Pinpoint the cell where the given text exists, returning its (x, y) midpoint coordinate. 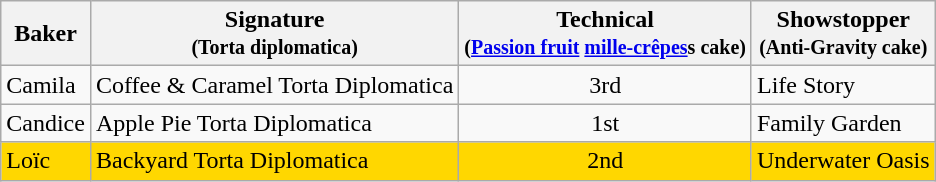
Baker (46, 34)
1st (606, 123)
Apple Pie Torta Diplomatica (274, 123)
2nd (606, 161)
Technical(Passion fruit mille-crêpess cake) (606, 34)
Underwater Oasis (843, 161)
Loïc (46, 161)
Camila (46, 85)
Family Garden (843, 123)
Candice (46, 123)
Coffee & Caramel Torta Diplomatica (274, 85)
Showstopper(Anti-Gravity cake) (843, 34)
Life Story (843, 85)
3rd (606, 85)
Backyard Torta Diplomatica (274, 161)
Signature(Torta diplomatica) (274, 34)
